Identify which cell holds the provided text, then report its [x, y] central coordinate. 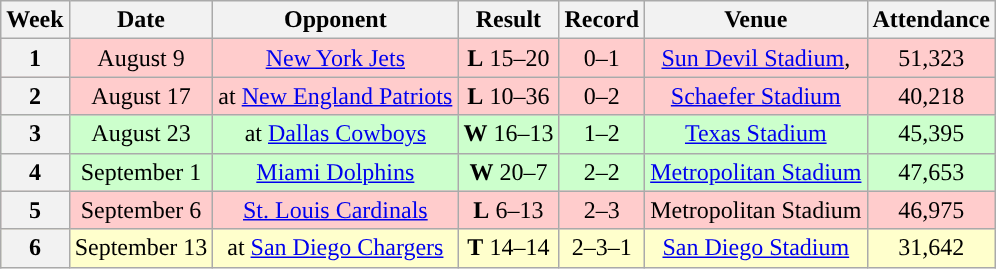
September 6 [141, 210]
4 [35, 172]
Sun Devil Stadium, [756, 58]
45,395 [931, 134]
Date [141, 20]
40,218 [931, 96]
San Diego Stadium [756, 248]
2 [35, 96]
August 23 [141, 134]
2–3–1 [602, 248]
Miami Dolphins [336, 172]
Venue [756, 20]
Schaefer Stadium [756, 96]
L 15–20 [508, 58]
6 [35, 248]
31,642 [931, 248]
2–2 [602, 172]
0–2 [602, 96]
L 6–13 [508, 210]
Attendance [931, 20]
Opponent [336, 20]
51,323 [931, 58]
St. Louis Cardinals [336, 210]
0–1 [602, 58]
2–3 [602, 210]
August 17 [141, 96]
New York Jets [336, 58]
3 [35, 134]
August 9 [141, 58]
L 10–36 [508, 96]
1–2 [602, 134]
5 [35, 210]
September 13 [141, 248]
at San Diego Chargers [336, 248]
Week [35, 20]
at New England Patriots [336, 96]
at Dallas Cowboys [336, 134]
September 1 [141, 172]
Result [508, 20]
46,975 [931, 210]
W 20–7 [508, 172]
Record [602, 20]
1 [35, 58]
Texas Stadium [756, 134]
T 14–14 [508, 248]
W 16–13 [508, 134]
47,653 [931, 172]
